Identify which cell holds the provided text, then report its [X, Y] central coordinate. 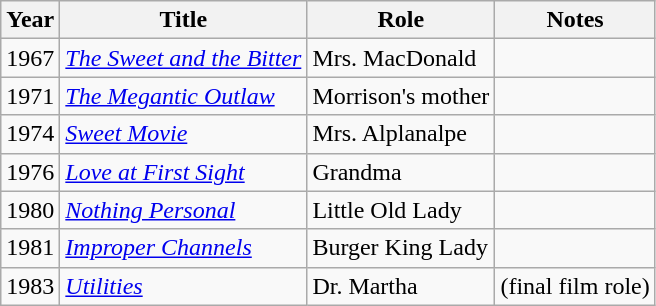
Title [184, 20]
The Sweet and the Bitter [184, 58]
1981 [30, 248]
Utilities [184, 286]
1980 [30, 210]
1976 [30, 172]
Grandma [401, 172]
The Megantic Outlaw [184, 96]
Sweet Movie [184, 134]
Improper Channels [184, 248]
Notes [575, 20]
Little Old Lady [401, 210]
(final film role) [575, 286]
Dr. Martha [401, 286]
1974 [30, 134]
Love at First Sight [184, 172]
1971 [30, 96]
1967 [30, 58]
Year [30, 20]
1983 [30, 286]
Burger King Lady [401, 248]
Nothing Personal [184, 210]
Mrs. Alplanalpe [401, 134]
Mrs. MacDonald [401, 58]
Morrison's mother [401, 96]
Role [401, 20]
